Determine the [X, Y] coordinate at the center of the cell enclosing the given text.  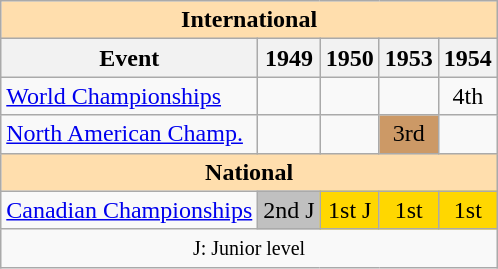
Canadian Championships [130, 210]
1950 [350, 58]
J: Junior level [250, 248]
World Championships [130, 96]
3rd [408, 134]
1954 [468, 58]
1949 [289, 58]
North American Champ. [130, 134]
4th [468, 96]
National [250, 172]
1953 [408, 58]
1st J [350, 210]
2nd J [289, 210]
Event [130, 58]
International [250, 20]
